Detect which cell encompasses the target text, then output its (X, Y) center coordinate. 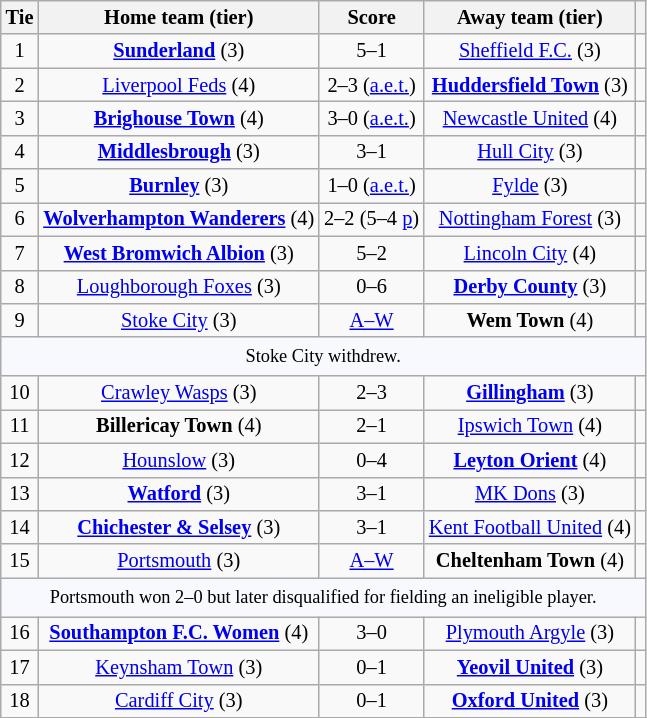
Burnley (3) (178, 186)
12 (20, 460)
16 (20, 633)
10 (20, 393)
3 (20, 118)
2–3 (372, 393)
Fylde (3) (530, 186)
Crawley Wasps (3) (178, 393)
5–1 (372, 51)
1–0 (a.e.t.) (372, 186)
Chichester & Selsey (3) (178, 527)
Score (372, 17)
Yeovil United (3) (530, 667)
Portsmouth won 2–0 but later disqualified for fielding an ineligible player. (324, 598)
Newcastle United (4) (530, 118)
Plymouth Argyle (3) (530, 633)
Loughborough Foxes (3) (178, 287)
3–0 (a.e.t.) (372, 118)
West Bromwich Albion (3) (178, 253)
Middlesbrough (3) (178, 152)
Sheffield F.C. (3) (530, 51)
MK Dons (3) (530, 494)
Stoke City withdrew. (324, 356)
9 (20, 320)
Gillingham (3) (530, 393)
Cardiff City (3) (178, 701)
0–6 (372, 287)
Away team (tier) (530, 17)
8 (20, 287)
4 (20, 152)
Portsmouth (3) (178, 561)
1 (20, 51)
Billericay Town (4) (178, 426)
Cheltenham Town (4) (530, 561)
7 (20, 253)
Huddersfield Town (3) (530, 85)
3–0 (372, 633)
Derby County (3) (530, 287)
Leyton Orient (4) (530, 460)
18 (20, 701)
6 (20, 219)
Stoke City (3) (178, 320)
14 (20, 527)
Tie (20, 17)
Brighouse Town (4) (178, 118)
11 (20, 426)
2–3 (a.e.t.) (372, 85)
0–4 (372, 460)
Lincoln City (4) (530, 253)
Home team (tier) (178, 17)
Nottingham Forest (3) (530, 219)
Kent Football United (4) (530, 527)
Southampton F.C. Women (4) (178, 633)
Oxford United (3) (530, 701)
Hull City (3) (530, 152)
Hounslow (3) (178, 460)
Liverpool Feds (4) (178, 85)
Watford (3) (178, 494)
15 (20, 561)
Sunderland (3) (178, 51)
Ipswich Town (4) (530, 426)
13 (20, 494)
17 (20, 667)
2 (20, 85)
Wem Town (4) (530, 320)
5 (20, 186)
Wolverhampton Wanderers (4) (178, 219)
5–2 (372, 253)
2–2 (5–4 p) (372, 219)
Keynsham Town (3) (178, 667)
2–1 (372, 426)
